Determine the [x, y] coordinate at the center of the cell enclosing the given text.  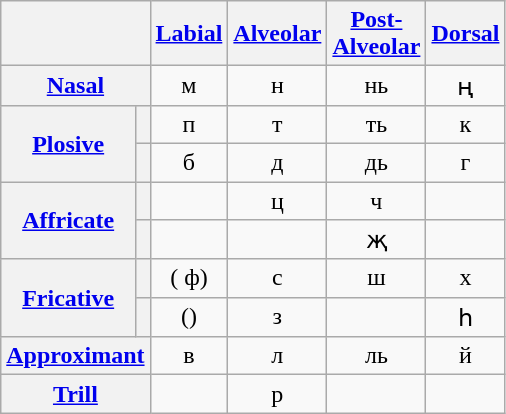
Labial [189, 34]
Post-Alveolar [376, 34]
в [189, 356]
ч [376, 201]
с [278, 278]
д [278, 162]
Nasal [76, 86]
й [466, 356]
ль [376, 356]
() [189, 317]
х [466, 278]
ң [466, 86]
к [466, 124]
т [278, 124]
г [466, 162]
л [278, 356]
Dorsal [466, 34]
Fricative [68, 298]
ц [278, 201]
Affricate [68, 221]
п [189, 124]
н [278, 86]
ш [376, 278]
Approximant [76, 356]
р [278, 394]
дь [376, 162]
Trill [76, 394]
б [189, 162]
ть [376, 124]
м [189, 86]
һ [466, 317]
( ф) [189, 278]
нь [376, 86]
з [278, 317]
Plosive [68, 143]
җ [376, 240]
Alveolar [278, 34]
